Pinpoint the cell where the given text exists, returning its (X, Y) midpoint coordinate. 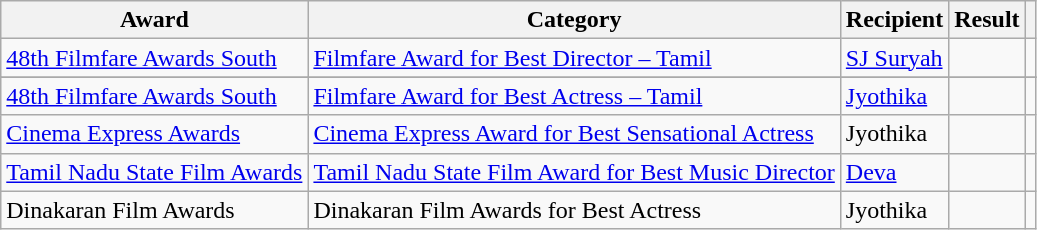
SJ Suryah (894, 58)
Award (154, 20)
Cinema Express Award for Best Sensational Actress (574, 134)
Dinakaran Film Awards (154, 210)
Result (987, 20)
Tamil Nadu State Film Awards (154, 172)
Recipient (894, 20)
Filmfare Award for Best Director – Tamil (574, 58)
Cinema Express Awards (154, 134)
Filmfare Award for Best Actress – Tamil (574, 96)
Deva (894, 172)
Category (574, 20)
Tamil Nadu State Film Award for Best Music Director (574, 172)
Dinakaran Film Awards for Best Actress (574, 210)
